Output the (X, Y) coordinate of the center of the cell containing the given text.  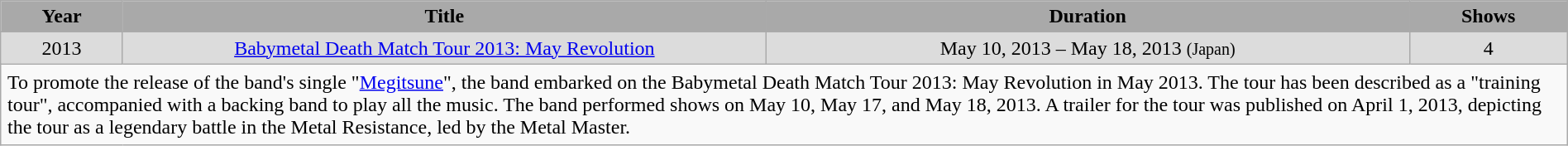
Duration (1088, 17)
2013 (62, 48)
Title (444, 17)
May 10, 2013 – May 18, 2013 (Japan) (1088, 48)
Shows (1489, 17)
Babymetal Death Match Tour 2013: May Revolution (444, 48)
Year (62, 17)
4 (1489, 48)
